From the cell containing the given text, extract its center point as (X, Y) coordinate. 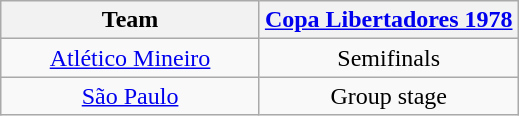
Semifinals (388, 58)
Atlético Mineiro (130, 58)
Group stage (388, 96)
São Paulo (130, 96)
Team (130, 20)
Copa Libertadores 1978 (388, 20)
